Provide the [X, Y] coordinate of the cell's center where the given text is located.  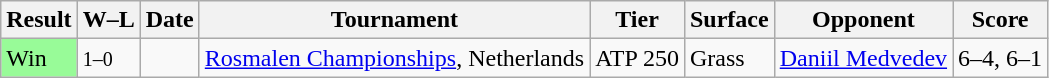
W–L [108, 20]
ATP 250 [638, 58]
Tier [638, 20]
Result [39, 20]
6–4, 6–1 [1000, 58]
Win [39, 58]
Surface [729, 20]
Grass [729, 58]
1–0 [108, 58]
Daniil Medvedev [863, 58]
Date [170, 20]
Rosmalen Championships, Netherlands [394, 58]
Score [1000, 20]
Opponent [863, 20]
Tournament [394, 20]
